Return [X, Y] of the center of cell containing provided text 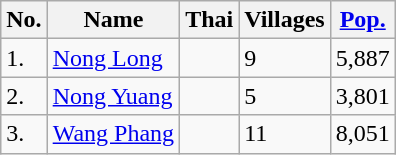
3. [24, 134]
Nong Yuang [113, 96]
3,801 [362, 96]
11 [285, 134]
Name [113, 20]
2. [24, 96]
Pop. [362, 20]
Nong Long [113, 58]
5 [285, 96]
Wang Phang [113, 134]
No. [24, 20]
Thai [210, 20]
5,887 [362, 58]
Villages [285, 20]
8,051 [362, 134]
1. [24, 58]
9 [285, 58]
